Locate the cell with the specified text and output its (x, y) center coordinate. 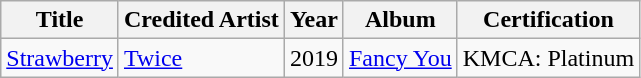
Fancy You (400, 58)
KMCA: Platinum (548, 58)
2019 (314, 58)
Strawberry (60, 58)
Album (400, 20)
Twice (201, 58)
Year (314, 20)
Certification (548, 20)
Credited Artist (201, 20)
Title (60, 20)
